Find where the given text appears and provide that cell's center as (x, y) coordinate. 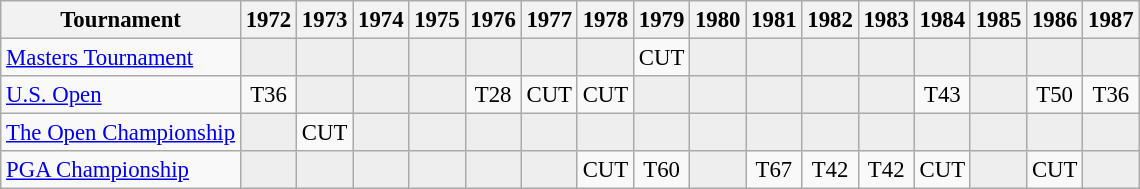
Masters Tournament (121, 58)
1983 (886, 20)
1986 (1055, 20)
T50 (1055, 95)
1981 (774, 20)
1985 (998, 20)
T43 (942, 95)
1979 (661, 20)
1982 (830, 20)
1987 (1111, 20)
1984 (942, 20)
1972 (268, 20)
1978 (605, 20)
U.S. Open (121, 95)
1980 (718, 20)
T60 (661, 170)
1974 (381, 20)
1976 (493, 20)
1973 (325, 20)
Tournament (121, 20)
T67 (774, 170)
T28 (493, 95)
1977 (549, 20)
1975 (437, 20)
PGA Championship (121, 170)
The Open Championship (121, 133)
